Output the [x, y] coordinate of the center of the cell containing the given text.  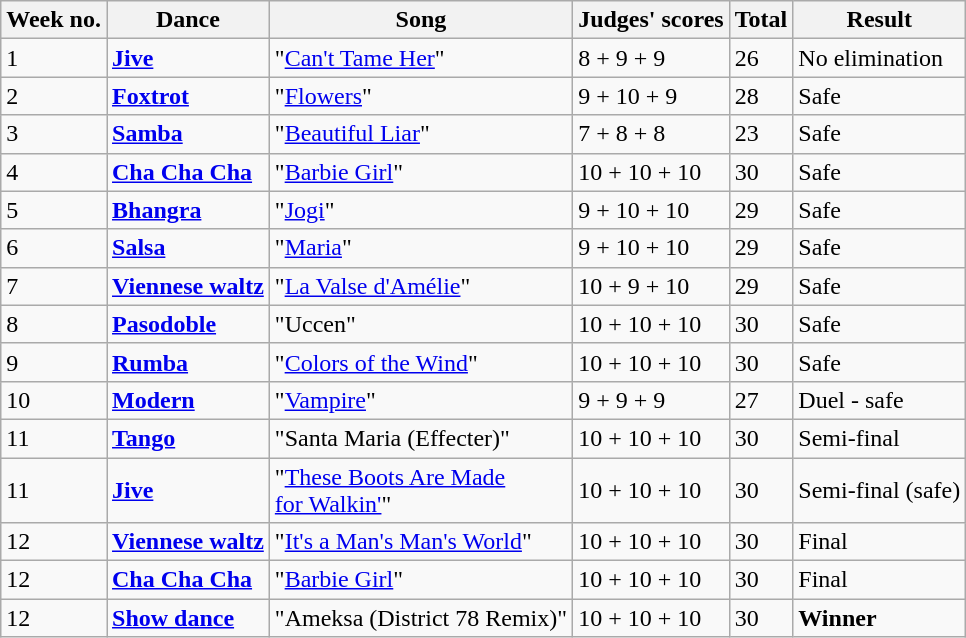
28 [761, 96]
1 [54, 58]
"It's a Man's Man's World" [420, 542]
"Colors of the Wind" [420, 362]
Pasodoble [188, 324]
5 [54, 210]
"These Boots Are Madefor Walkin'" [420, 490]
6 [54, 248]
7 [54, 286]
Tango [188, 438]
Semi-final [880, 438]
Bhangra [188, 210]
26 [761, 58]
Samba [188, 134]
9 [54, 362]
Week no. [54, 20]
No elimination [880, 58]
"Beautiful Liar" [420, 134]
"Uccen" [420, 324]
"Vampire" [420, 400]
"Santa Maria (Effecter)" [420, 438]
Salsa [188, 248]
Rumba [188, 362]
Show dance [188, 618]
9 + 10 + 9 [652, 96]
Dance [188, 20]
10 [54, 400]
Judges' scores [652, 20]
8 + 9 + 9 [652, 58]
Result [880, 20]
23 [761, 134]
8 [54, 324]
"Flowers" [420, 96]
Winner [880, 618]
Total [761, 20]
Duel - safe [880, 400]
4 [54, 172]
3 [54, 134]
2 [54, 96]
7 + 8 + 8 [652, 134]
Song [420, 20]
10 + 9 + 10 [652, 286]
"Maria" [420, 248]
27 [761, 400]
Foxtrot [188, 96]
Modern [188, 400]
"Ameksa (District 78 Remix)" [420, 618]
Semi-final (safe) [880, 490]
9 + 9 + 9 [652, 400]
"Can't Tame Her" [420, 58]
"La Valse d'Amélie" [420, 286]
"Jogi" [420, 210]
